Capture the cell that displays the provided text and extract its [X, Y] central coordinate. 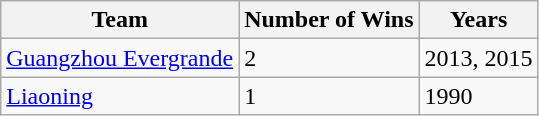
Team [120, 20]
Number of Wins [329, 20]
Liaoning [120, 96]
2 [329, 58]
2013, 2015 [478, 58]
Guangzhou Evergrande [120, 58]
1 [329, 96]
1990 [478, 96]
Years [478, 20]
